From the cell containing the given text, extract its center point as [x, y] coordinate. 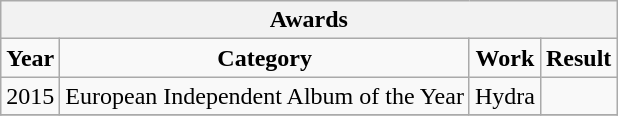
Result [578, 58]
European Independent Album of the Year [265, 96]
2015 [30, 96]
Awards [309, 20]
Work [504, 58]
Category [265, 58]
Hydra [504, 96]
Year [30, 58]
